Output the (x, y) coordinate of the center of the cell containing the given text.  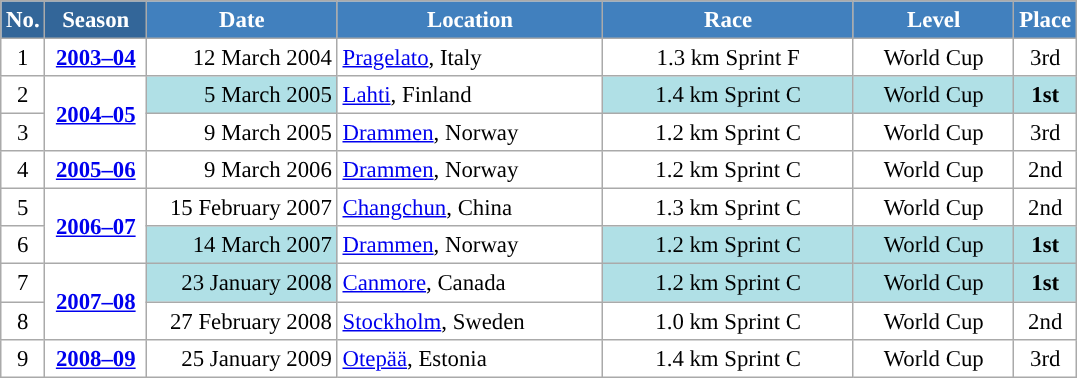
5 March 2005 (242, 95)
12 March 2004 (242, 58)
9 March 2006 (242, 170)
Location (470, 20)
Otepää, Estonia (470, 358)
Pragelato, Italy (470, 58)
2003–04 (96, 58)
Changchun, China (470, 208)
Place (1045, 20)
Level (934, 20)
2008–09 (96, 358)
Date (242, 20)
15 February 2007 (242, 208)
2007–08 (96, 302)
2004–05 (96, 114)
3 (23, 133)
Race (728, 20)
2006–07 (96, 226)
1.3 km Sprint F (728, 58)
23 January 2008 (242, 283)
Lahti, Finland (470, 95)
2005–06 (96, 170)
1.0 km Sprint C (728, 321)
5 (23, 208)
Stockholm, Sweden (470, 321)
1 (23, 58)
6 (23, 245)
Canmore, Canada (470, 283)
Season (96, 20)
4 (23, 170)
8 (23, 321)
7 (23, 283)
9 March 2005 (242, 133)
No. (23, 20)
25 January 2009 (242, 358)
14 March 2007 (242, 245)
2 (23, 95)
1.3 km Sprint C (728, 208)
9 (23, 358)
27 February 2008 (242, 321)
